Detect which cell encompasses the target text, then output its [X, Y] center coordinate. 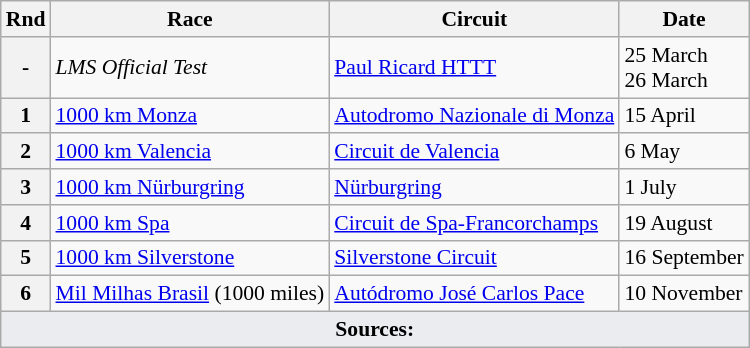
6 May [684, 152]
16 September [684, 258]
1000 km Valencia [190, 152]
Rnd [26, 19]
6 [26, 294]
Circuit de Spa-Francorchamps [474, 223]
Autodromo Nazionale di Monza [474, 116]
Date [684, 19]
LMS Official Test [190, 68]
Mil Milhas Brasil (1000 miles) [190, 294]
10 November [684, 294]
15 April [684, 116]
Sources: [375, 330]
Nürburgring [474, 187]
4 [26, 223]
- [26, 68]
5 [26, 258]
25 March26 March [684, 68]
1000 km Spa [190, 223]
Autódromo José Carlos Pace [474, 294]
1000 km Monza [190, 116]
Paul Ricard HTTT [474, 68]
1 [26, 116]
1 July [684, 187]
Circuit de Valencia [474, 152]
Circuit [474, 19]
2 [26, 152]
19 August [684, 223]
1000 km Silverstone [190, 258]
1000 km Nürburgring [190, 187]
3 [26, 187]
Race [190, 19]
Silverstone Circuit [474, 258]
